Find where the given text appears and provide that cell's center as [X, Y] coordinate. 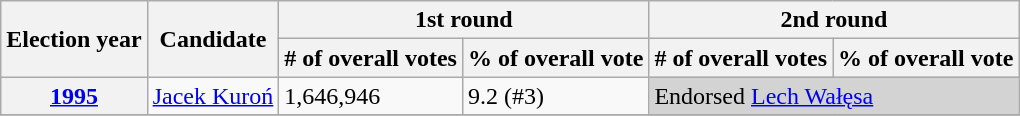
1995 [74, 96]
1st round [464, 20]
Candidate [213, 39]
Endorsed Lech Wałęsa [834, 96]
1,646,946 [371, 96]
9.2 (#3) [555, 96]
2nd round [834, 20]
Jacek Kuroń [213, 96]
Election year [74, 39]
